Identify which cell holds the provided text, then report its (x, y) central coordinate. 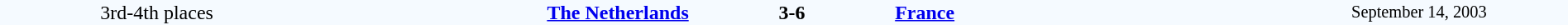
The Netherlands (501, 12)
3rd-4th places (157, 12)
3-6 (791, 12)
France (1082, 12)
September 14, 2003 (1419, 12)
